Identify which cell holds the provided text, then report its [X, Y] central coordinate. 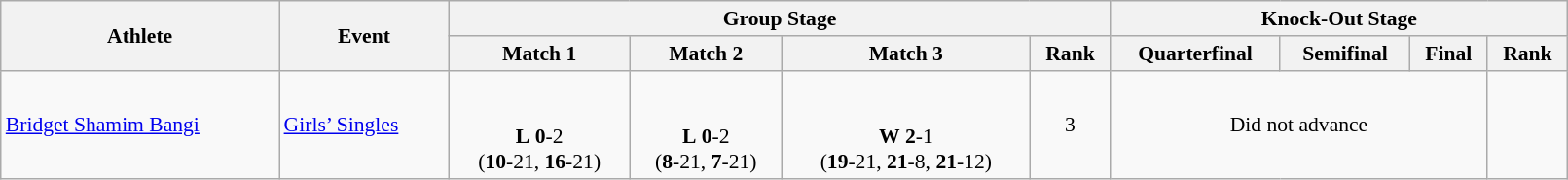
Group Stage [780, 18]
Girls’ Singles [364, 125]
Knock-Out Stage [1339, 18]
Match 3 [905, 54]
Match 1 [539, 54]
W 2-1 (19-21, 21-8, 21-12) [905, 125]
Match 2 [706, 54]
Did not advance [1298, 125]
L 0-2 (8-21, 7-21) [706, 125]
3 [1071, 125]
Event [364, 35]
Bridget Shamim Bangi [140, 125]
Athlete [140, 35]
Quarterfinal [1195, 54]
L 0-2 (10-21, 16-21) [539, 125]
Final [1448, 54]
Semifinal [1345, 54]
